Find where the given text appears and provide that cell's center as (x, y) coordinate. 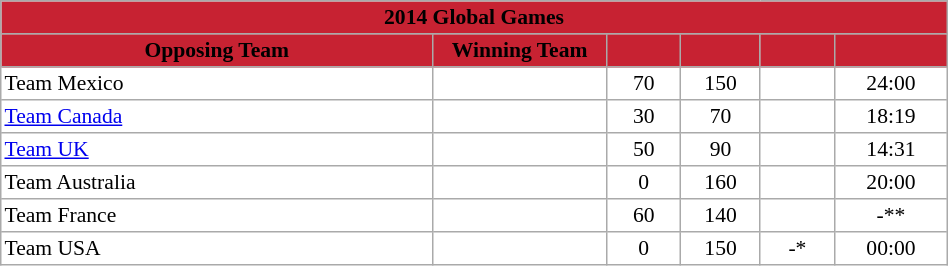
-** (892, 216)
60 (643, 216)
Opposing Team (217, 50)
Team Canada (217, 116)
140 (720, 216)
Team USA (217, 248)
30 (643, 116)
160 (720, 182)
Winning Team (520, 50)
Team Mexico (217, 84)
Team Australia (217, 182)
50 (643, 150)
2014 Global Games (474, 18)
20:00 (892, 182)
24:00 (892, 84)
90 (720, 150)
-* (797, 248)
Team France (217, 216)
00:00 (892, 248)
18:19 (892, 116)
14:31 (892, 150)
Team UK (217, 150)
